Locate the cell with the specified text and output its (x, y) center coordinate. 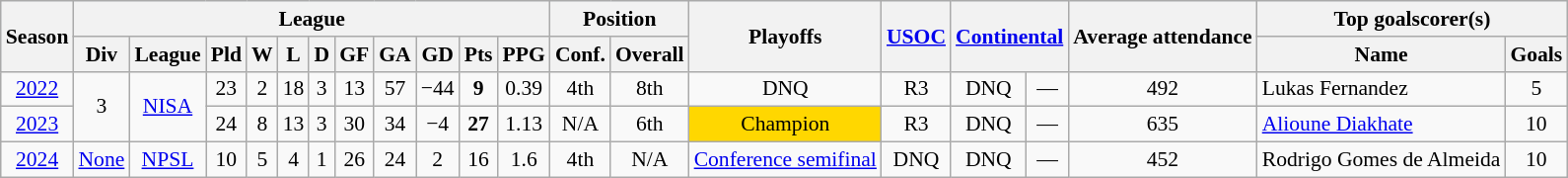
Goals (1536, 54)
Rodrigo Gomes de Almeida (1382, 160)
30 (354, 125)
27 (479, 125)
1 (321, 160)
16 (479, 160)
Pts (479, 54)
18 (294, 89)
USOC (916, 36)
L (294, 54)
NPSL (168, 160)
2022 (37, 89)
Champion (785, 125)
23 (227, 89)
492 (1162, 89)
Position (619, 19)
NISA (168, 107)
452 (1162, 160)
Conference semifinal (785, 160)
1.6 (525, 160)
Continental (1010, 36)
Lukas Fernandez (1382, 89)
PPG (525, 54)
Average attendance (1162, 36)
GF (354, 54)
2024 (37, 160)
Playoffs (785, 36)
Conf. (580, 54)
9 (479, 89)
GD (438, 54)
6th (650, 125)
−44 (438, 89)
None (101, 160)
Alioune Diakhate (1382, 125)
635 (1162, 125)
34 (394, 125)
1.13 (525, 125)
8 (262, 125)
Top goalscorer(s) (1412, 19)
Season (37, 36)
0.39 (525, 89)
57 (394, 89)
Name (1382, 54)
Overall (650, 54)
−4 (438, 125)
Pld (227, 54)
W (262, 54)
8th (650, 89)
Div (101, 54)
GA (394, 54)
D (321, 54)
4 (294, 160)
26 (354, 160)
2023 (37, 125)
